Return the (x, y) coordinate for the center point of the cell that contains the specified text.  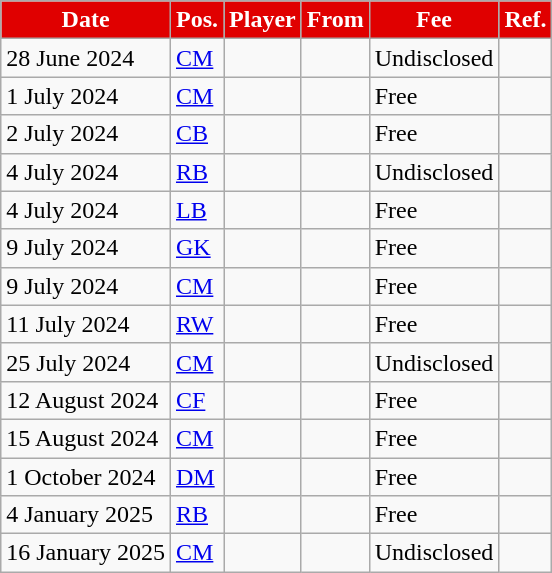
Ref. (526, 20)
28 June 2024 (86, 58)
GK (196, 248)
DM (196, 477)
From (335, 20)
4 January 2025 (86, 515)
2 July 2024 (86, 134)
Pos. (196, 20)
Player (263, 20)
LB (196, 210)
1 July 2024 (86, 96)
CF (196, 400)
CB (196, 134)
11 July 2024 (86, 324)
Fee (434, 20)
Date (86, 20)
1 October 2024 (86, 477)
16 January 2025 (86, 553)
25 July 2024 (86, 362)
12 August 2024 (86, 400)
15 August 2024 (86, 438)
RW (196, 324)
